Scan for the cell matching the given text and deliver its (X, Y) coordinate at center. 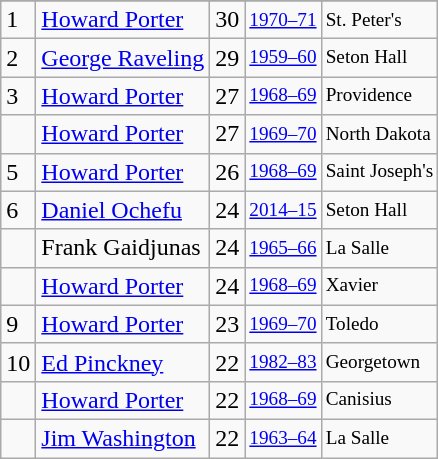
Daniel Ochefu (123, 210)
Toledo (380, 324)
9 (18, 324)
St. Peter's (380, 20)
Canisius (380, 400)
6 (18, 210)
26 (228, 172)
Saint Joseph's (380, 172)
1963–64 (283, 438)
George Raveling (123, 58)
1 (18, 20)
1982–83 (283, 362)
1965–66 (283, 248)
1959–60 (283, 58)
30 (228, 20)
North Dakota (380, 134)
10 (18, 362)
Xavier (380, 286)
5 (18, 172)
Jim Washington (123, 438)
3 (18, 96)
29 (228, 58)
2 (18, 58)
23 (228, 324)
2014–15 (283, 210)
1970–71 (283, 20)
Georgetown (380, 362)
Providence (380, 96)
Frank Gaidjunas (123, 248)
Ed Pinckney (123, 362)
